Return [X, Y] of the center of cell containing provided text 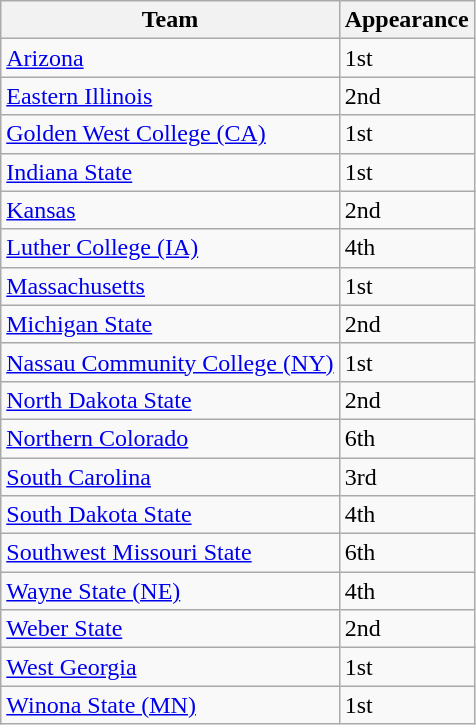
South Dakota State [170, 515]
Kansas [170, 210]
Team [170, 20]
Winona State (MN) [170, 705]
Arizona [170, 58]
Eastern Illinois [170, 96]
South Carolina [170, 477]
Michigan State [170, 324]
Weber State [170, 629]
3rd [406, 477]
Massachusetts [170, 286]
Nassau Community College (NY) [170, 362]
West Georgia [170, 667]
Golden West College (CA) [170, 134]
Northern Colorado [170, 438]
Wayne State (NE) [170, 591]
Appearance [406, 20]
Southwest Missouri State [170, 553]
Indiana State [170, 172]
Luther College (IA) [170, 248]
North Dakota State [170, 400]
